Scan for the cell matching the given text and deliver its [x, y] coordinate at center. 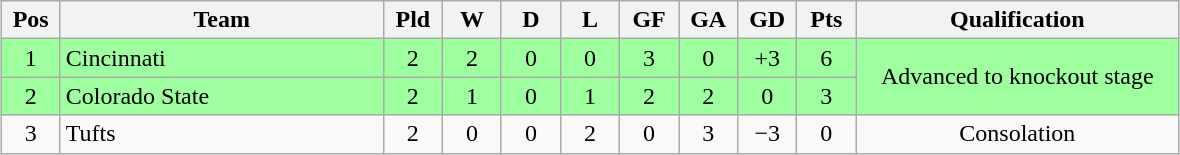
GA [708, 20]
Cincinnati [222, 58]
Pld [412, 20]
Qualification [1018, 20]
Advanced to knockout stage [1018, 77]
L [590, 20]
Tufts [222, 134]
D [530, 20]
+3 [768, 58]
Colorado State [222, 96]
Team [222, 20]
W [472, 20]
Pos [30, 20]
GF [650, 20]
Consolation [1018, 134]
Pts [826, 20]
−3 [768, 134]
GD [768, 20]
6 [826, 58]
